From the cell containing the given text, extract its center point as [x, y] coordinate. 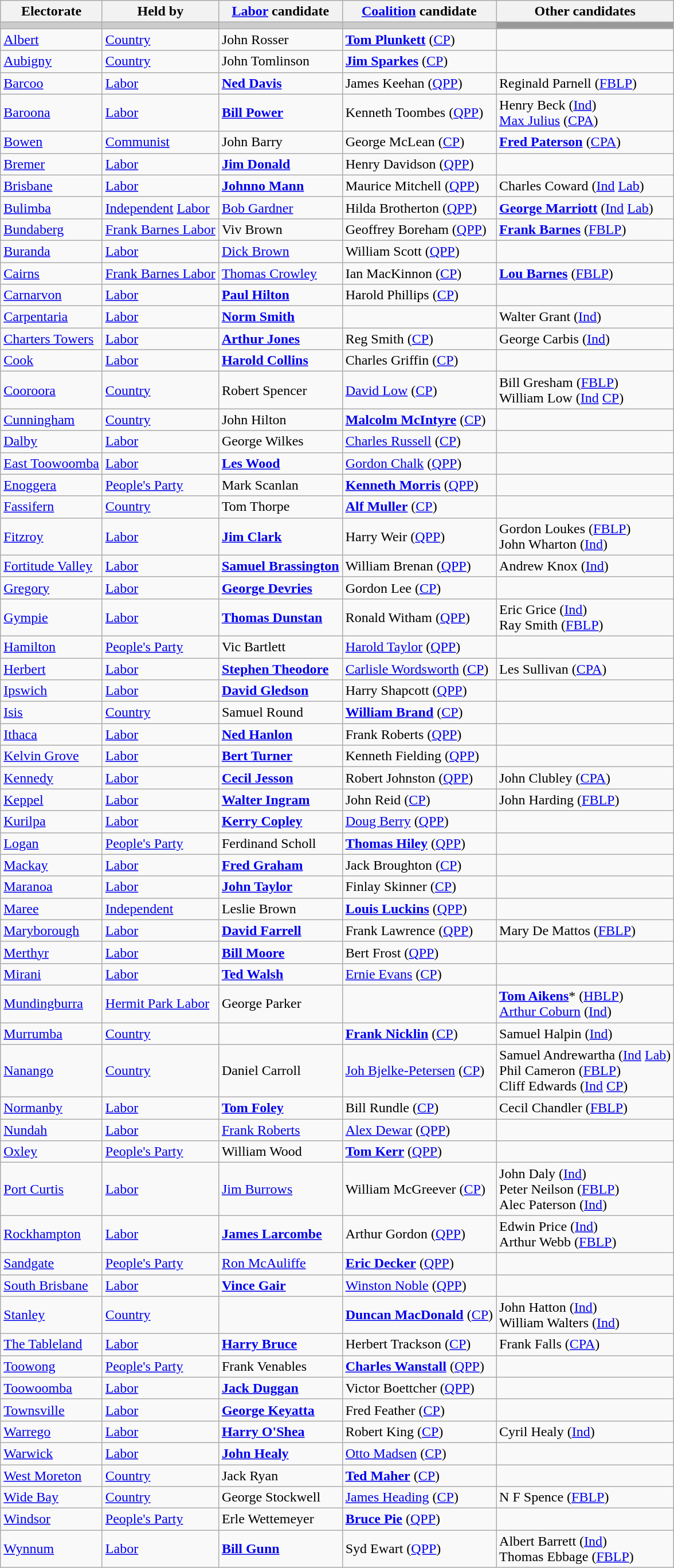
Viv Brown [280, 229]
Tom Aikens* (HBLP) Arthur Coburn (Ind) [585, 1003]
Frank Lawrence (QPP) [419, 930]
William Scott (QPP) [419, 251]
Maree [52, 909]
Kerry Copley [280, 822]
Logan [52, 843]
Ted Walsh [280, 974]
Les Sullivan (CPA) [585, 669]
Fred Feather (CP) [419, 1410]
Jim Sparkes (CP) [419, 61]
John Harding (FBLP) [585, 800]
George Carbis (Ind) [585, 339]
Frank Falls (CPA) [585, 1344]
John Rosser [280, 40]
West Moreton [52, 1475]
Paul Hilton [280, 295]
Barcoo [52, 83]
Held by [160, 11]
Tom Kerr (QPP) [419, 1152]
Murrumba [52, 1034]
John Tomlinson [280, 61]
Gympie [52, 617]
Dalby [52, 441]
Winston Noble (QPP) [419, 1285]
Hermit Park Labor [160, 1003]
Alex Dewar (QPP) [419, 1130]
Dick Brown [280, 251]
Samuel Round [280, 713]
James Larcombe [280, 1234]
David Gledson [280, 691]
Gordon Lee (CP) [419, 588]
Tom Foley [280, 1108]
Harry O'Shea [280, 1432]
Cecil Chandler (FBLP) [585, 1108]
Henry Beck (Ind) Max Julius (CPA) [585, 112]
Bill Power [280, 112]
Warrego [52, 1432]
Electorate [52, 11]
Fred Paterson (CPA) [585, 142]
Mundingburra [52, 1003]
Cairns [52, 273]
John Taylor [280, 887]
Ned Davis [280, 83]
Thomas Crowley [280, 273]
Fortitude Valley [52, 566]
Ipswich [52, 691]
John Hilton [280, 420]
Thomas Dunstan [280, 617]
Frank Nicklin (CP) [419, 1034]
Robert Spencer [280, 390]
Jim Clark [280, 537]
Jack Broughton (CP) [419, 865]
Stephen Theodore [280, 669]
Bill Moore [280, 952]
John Hatton (Ind) William Walters (Ind) [585, 1315]
Ernie Evans (CP) [419, 974]
Alf Muller (CP) [419, 507]
Kelvin Grove [52, 756]
Samuel Halpin (Ind) [585, 1034]
Joh Bjelke-Petersen (CP) [419, 1071]
Toowoomba [52, 1388]
Harold Taylor (QPP) [419, 647]
Lou Barnes (FBLP) [585, 273]
Harold Phillips (CP) [419, 295]
William Brenan (QPP) [419, 566]
David Farrell [280, 930]
Bill Gresham (FBLP) William Low (Ind CP) [585, 390]
Bruce Pie (QPP) [419, 1519]
Samuel Brassington [280, 566]
William Wood [280, 1152]
Fred Graham [280, 865]
James Heading (CP) [419, 1497]
Harry Weir (QPP) [419, 537]
George Marriott (Ind Lab) [585, 208]
Kennedy [52, 778]
Stanley [52, 1315]
William Brand (CP) [419, 713]
Kenneth Toombes (QPP) [419, 112]
Bob Gardner [280, 208]
Mark Scanlan [280, 485]
Eric Grice (Ind) Ray Smith (FBLP) [585, 617]
Labor candidate [280, 11]
Bill Gunn [280, 1549]
Gregory [52, 588]
Bert Turner [280, 756]
Robert King (CP) [419, 1432]
Charters Towers [52, 339]
Merthyr [52, 952]
Wynnum [52, 1549]
Robert Johnston (QPP) [419, 778]
Albert [52, 40]
Toowong [52, 1366]
Henry Davidson (QPP) [419, 164]
David Low (CP) [419, 390]
John Clubley (CPA) [585, 778]
Bundaberg [52, 229]
Malcolm McIntyre (CP) [419, 420]
Enoggera [52, 485]
Fitzroy [52, 537]
Independent Labor [160, 208]
Keppel [52, 800]
Harry Shapcott (QPP) [419, 691]
Cyril Healy (Ind) [585, 1432]
Port Curtis [52, 1189]
Herbert [52, 669]
Albert Barrett (Ind) Thomas Ebbage (FBLP) [585, 1549]
Frank Roberts (QPP) [419, 734]
Nanango [52, 1071]
George Wilkes [280, 441]
Oxley [52, 1152]
Erle Wettemeyer [280, 1519]
John Reid (CP) [419, 800]
George Parker [280, 1003]
Cecil Jesson [280, 778]
Maryborough [52, 930]
Walter Ingram [280, 800]
Independent [160, 909]
Vince Gair [280, 1285]
Ian MacKinnon (CP) [419, 273]
Duncan MacDonald (CP) [419, 1315]
Ronald Witham (QPP) [419, 617]
Mirani [52, 974]
Maranoa [52, 887]
Wide Bay [52, 1497]
Jim Burrows [280, 1189]
Cooroora [52, 390]
John Daly (Ind) Peter Neilson (FBLP) Alec Paterson (Ind) [585, 1189]
Carnarvon [52, 295]
Geoffrey Boreham (QPP) [419, 229]
Edwin Price (Ind) Arthur Webb (FBLP) [585, 1234]
Andrew Knox (Ind) [585, 566]
Carlisle Wordsworth (CP) [419, 669]
Norm Smith [280, 317]
Thomas Hiley (QPP) [419, 843]
Fassifern [52, 507]
Bulimba [52, 208]
Herbert Trackson (CP) [419, 1344]
George Stockwell [280, 1497]
Walter Grant (Ind) [585, 317]
Mary De Mattos (FBLP) [585, 930]
Frank Barnes (FBLP) [585, 229]
Frank Roberts [280, 1130]
Windsor [52, 1519]
Victor Boettcher (QPP) [419, 1388]
Bremer [52, 164]
Hamilton [52, 647]
Tom Thorpe [280, 507]
Maurice Mitchell (QPP) [419, 186]
Bill Rundle (CP) [419, 1108]
Ned Hanlon [280, 734]
N F Spence (FBLP) [585, 1497]
Reginald Parnell (FBLP) [585, 83]
John Healy [280, 1453]
James Keehan (QPP) [419, 83]
Arthur Gordon (QPP) [419, 1234]
Mackay [52, 865]
Isis [52, 713]
Jim Donald [280, 164]
Kurilpa [52, 822]
Charles Russell (CP) [419, 441]
Les Wood [280, 463]
George Devries [280, 588]
Townsville [52, 1410]
Vic Bartlett [280, 647]
Brisbane [52, 186]
Ithaca [52, 734]
Buranda [52, 251]
William McGreever (CP) [419, 1189]
Warwick [52, 1453]
Samuel Andrewartha (Ind Lab) Phil Cameron (FBLP) Cliff Edwards (Ind CP) [585, 1071]
Daniel Carroll [280, 1071]
Eric Decker (QPP) [419, 1264]
Coalition candidate [419, 11]
Cunningham [52, 420]
Jack Duggan [280, 1388]
Charles Griffin (CP) [419, 361]
Charles Wanstall (QPP) [419, 1366]
Bowen [52, 142]
Otto Madsen (CP) [419, 1453]
Baroona [52, 112]
Communist [160, 142]
Jack Ryan [280, 1475]
Gordon Chalk (QPP) [419, 463]
Cook [52, 361]
Ferdinand Scholl [280, 843]
Leslie Brown [280, 909]
Ted Maher (CP) [419, 1475]
Kenneth Morris (QPP) [419, 485]
The Tableland [52, 1344]
Aubigny [52, 61]
Doug Berry (QPP) [419, 822]
George McLean (CP) [419, 142]
Bert Frost (QPP) [419, 952]
Hilda Brotherton (QPP) [419, 208]
George Keyatta [280, 1410]
Louis Luckins (QPP) [419, 909]
Gordon Loukes (FBLP) John Wharton (Ind) [585, 537]
John Barry [280, 142]
Normanby [52, 1108]
Harold Collins [280, 361]
Rockhampton [52, 1234]
Syd Ewart (QPP) [419, 1549]
Nundah [52, 1130]
Charles Coward (Ind Lab) [585, 186]
Frank Venables [280, 1366]
Finlay Skinner (CP) [419, 887]
Arthur Jones [280, 339]
Johnno Mann [280, 186]
Tom Plunkett (CP) [419, 40]
Sandgate [52, 1264]
Other candidates [585, 11]
Carpentaria [52, 317]
South Brisbane [52, 1285]
Kenneth Fielding (QPP) [419, 756]
Ron McAuliffe [280, 1264]
Harry Bruce [280, 1344]
East Toowoomba [52, 463]
Reg Smith (CP) [419, 339]
